Detect which cell encompasses the target text, then output its [X, Y] center coordinate. 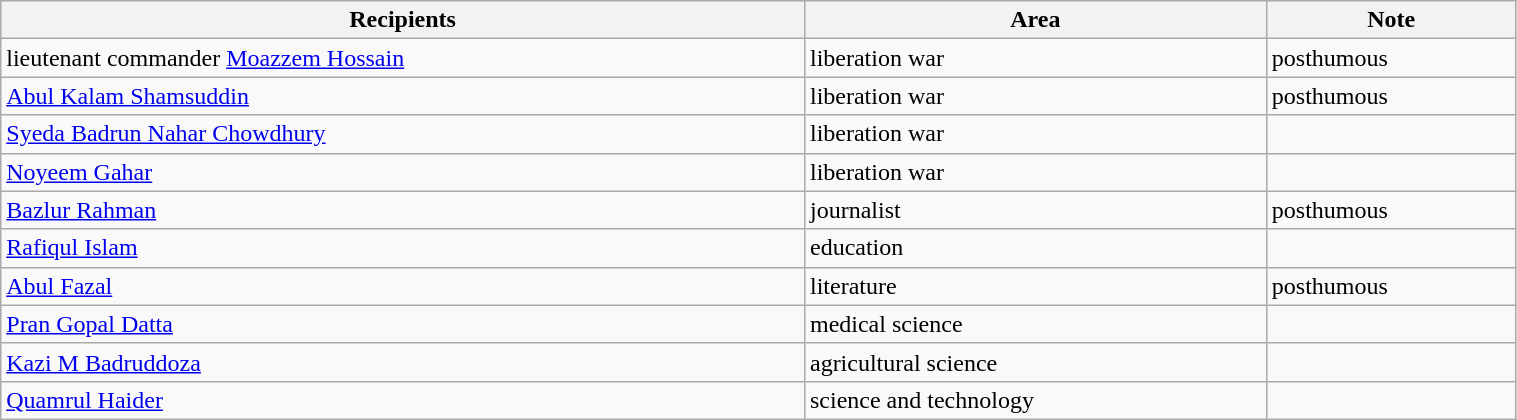
Abul Kalam Shamsuddin [403, 96]
Pran Gopal Datta [403, 324]
literature [1035, 286]
education [1035, 248]
science and technology [1035, 400]
Area [1035, 20]
Rafiqul Islam [403, 248]
medical science [1035, 324]
Noyeem Gahar [403, 172]
Quamrul Haider [403, 400]
journalist [1035, 210]
Kazi M Badruddoza [403, 362]
Bazlur Rahman [403, 210]
agricultural science [1035, 362]
Note [1391, 20]
Syeda Badrun Nahar Chowdhury [403, 134]
Abul Fazal [403, 286]
lieutenant commander Moazzem Hossain [403, 58]
Recipients [403, 20]
